Pinpoint the cell where the given text exists, returning its (x, y) midpoint coordinate. 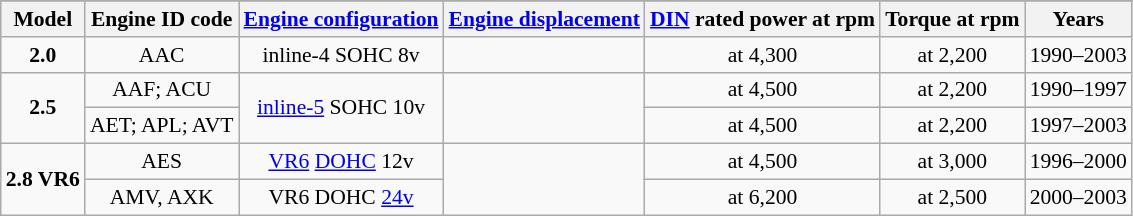
inline-4 SOHC 8v (340, 55)
1997–2003 (1078, 126)
1990–2003 (1078, 55)
AAC (162, 55)
at 3,000 (952, 162)
VR6 DOHC 12v (340, 162)
at 2,500 (952, 197)
inline-5 SOHC 10v (340, 108)
AET; APL; AVT (162, 126)
2.5 (43, 108)
AMV, AXK (162, 197)
1996–2000 (1078, 162)
AES (162, 162)
Torque at rpm (952, 19)
2.0 (43, 55)
2000–2003 (1078, 197)
Engine displacement (544, 19)
at 6,200 (762, 197)
Engine configuration (340, 19)
Model (43, 19)
1990–1997 (1078, 90)
Engine ID code (162, 19)
Years (1078, 19)
2.8 VR6 (43, 180)
DIN rated power at rpm (762, 19)
at 4,300 (762, 55)
AAF; ACU (162, 90)
VR6 DOHC 24v (340, 197)
